For the text-containing cell, return its midpoint in (X, Y) coordinate format. 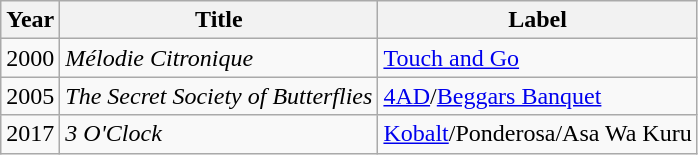
2017 (30, 134)
Title (219, 20)
4AD/Beggars Banquet (538, 96)
3 O'Clock (219, 134)
2005 (30, 96)
Touch and Go (538, 58)
The Secret Society of Butterflies (219, 96)
Mélodie Citronique (219, 58)
Kobalt/Ponderosa/Asa Wa Kuru (538, 134)
2000 (30, 58)
Label (538, 20)
Year (30, 20)
